Extract the [x, y] coordinate from the center of the cell holding the provided text.  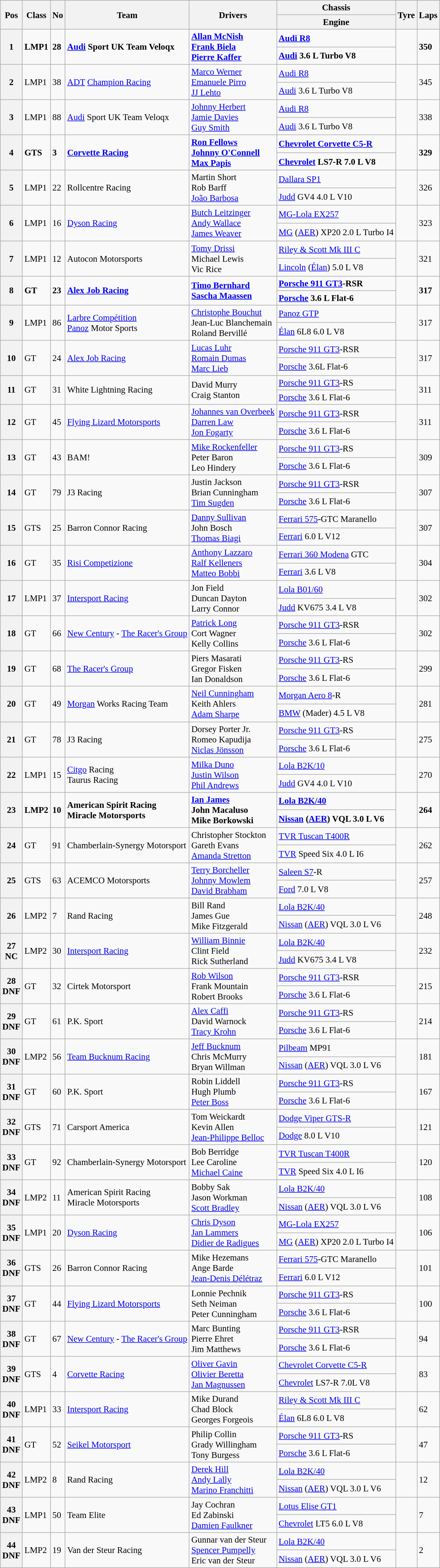
37DNF [12, 1304]
43 [58, 457]
Dallara SP1 [336, 179]
Panoz GTP [336, 314]
79 [58, 493]
45 [58, 422]
71 [58, 1127]
Chevrolet LT5 6.0 L V8 [336, 1524]
63 [58, 881]
Lonnie Pechnik Seth Neiman Peter Cunningham [233, 1304]
Tom Weickardt Kevin Allen Jean-Philippe Belloc [233, 1127]
Team [127, 15]
28 [58, 47]
275 [428, 739]
Class [36, 15]
Timo Bernhard Sascha Maassen [233, 290]
Butch Leitzinger Andy Wallace James Weaver [233, 223]
52 [58, 1444]
88 [58, 117]
Dodge 8.0 L V10 [336, 1136]
BMW (Mader) 4.5 L V8 [336, 713]
248 [428, 916]
Citgo Racing Taurus Racing [127, 775]
92 [58, 1162]
108 [428, 1198]
Robin Liddell Hugh Plumb Peter Boss [233, 1092]
Ford 7.0 L V8 [336, 889]
32DNF [12, 1127]
Autocon Motorsports [127, 259]
Tyre [407, 15]
Mike Durand Chad Block Georges Forgeois [233, 1409]
94 [428, 1339]
215 [428, 986]
309 [428, 457]
29DNF [12, 1021]
67 [58, 1339]
Risi Competizione [127, 563]
Chevrolet LS7-R 7.0 L V8 [336, 162]
Bobby Sak Jason Workman Scott Bradley [233, 1198]
61 [58, 1021]
Anthony Lazzaro Ralf Kelleners Matteo Bobbi [233, 563]
Carsport America [127, 1127]
100 [428, 1304]
Dorsey Porter Jr. Romeo Kapudija Niclas Jönsson [233, 739]
41DNF [12, 1444]
Ron Fellows Johnny O'Connell Max Papis [233, 153]
Cirtek Motorsport [127, 986]
Philip Collin Grady Willingham Tony Burgess [233, 1444]
214 [428, 1021]
9 [12, 323]
Dodge Viper GTS-R [336, 1118]
60 [58, 1092]
BAM! [127, 457]
Laps [428, 15]
299 [428, 669]
66 [58, 634]
Saleen S7-R [336, 872]
323 [428, 223]
36DNF [12, 1268]
17 [12, 598]
Oliver Gavin Olivier Beretta Jan Magnussen [233, 1374]
Gunnar van der Steur Spencer Pumpelly Eric van der Steur [233, 1550]
31DNF [12, 1092]
The Racer's Group [127, 669]
Marco Werner Emanuele Pirro JJ Lehto [233, 82]
326 [428, 188]
49 [58, 704]
44DNF [12, 1550]
14 [12, 493]
Lotus Elise GT1 [336, 1506]
Chevrolet LS7-R 7.0L V8 [336, 1383]
ADT Champion Racing [127, 82]
28DNF [12, 986]
Morgan Aero 8-R [336, 695]
31 [58, 390]
264 [428, 810]
47 [428, 1444]
34DNF [12, 1198]
40DNF [12, 1409]
270 [428, 775]
338 [428, 117]
Milka Duno Justin Wilson Phil Andrews [233, 775]
Team Bucknum Racing [127, 1057]
281 [428, 704]
Allan McNish Frank Biela Pierre Kaffer [233, 47]
Lincoln (Élan) 5.0 L V8 [336, 267]
ACEMCO Motorsports [127, 881]
Team Elite [127, 1515]
White Lightning Racing [127, 390]
Jon Field Duncan Dayton Larry Connor [233, 598]
121 [428, 1127]
Ferrari 360 Modena GTC [336, 554]
91 [58, 845]
350 [428, 47]
6 [12, 223]
Rob Wilson Frank Mountain Robert Brooks [233, 986]
Mike Rockenfeller Peter Baron Leo Hindery [233, 457]
Christophe Bouchut Jean-Luc Blanchemain Roland Bervillé [233, 323]
Danny Sullivan John Bosch Thomas Biagi [233, 528]
62 [428, 1409]
Ferrari 3.6 L V8 [336, 572]
Neil Cunningham Keith Ahlers Adam Sharpe [233, 704]
Van der Steur Racing [127, 1550]
232 [428, 951]
181 [428, 1057]
Justin Jackson Brian Cunningham Tim Sugden [233, 493]
Bill Rand James Gue Mike Fitzgerald [233, 916]
329 [428, 153]
30DNF [12, 1057]
Patrick Long Cort Wagner Kelly Collins [233, 634]
Alex Caffi David Warnock Tracy Krohn [233, 1021]
13 [12, 457]
37 [58, 598]
304 [428, 563]
27NC [12, 951]
Pos [12, 15]
86 [58, 323]
William Binnie Clint Field Rick Sutherland [233, 951]
78 [58, 739]
33DNF [12, 1162]
Ian James John Macaluso Mike Borkowski [233, 810]
35 [58, 563]
Derek Hill Andy Lally Marino Franchitti [233, 1480]
345 [428, 82]
Bob Berridge Lee Caroline Michael Caine [233, 1162]
Seikel Motorsport [127, 1444]
120 [428, 1162]
44 [58, 1304]
No [58, 15]
Terry Borcheller Johnny Mowlem David Brabham [233, 881]
Porsche 3.6L Flat-6 [336, 367]
Johnny Herbert Jamie Davies Guy Smith [233, 117]
Martin Short Rob Barff João Barbosa [233, 188]
Lola B01/60 [336, 590]
101 [428, 1268]
38 [58, 82]
David Murry Craig Stanton [233, 390]
106 [428, 1233]
Mike Hezemans Ange Barde Jean-Denis Délétraz [233, 1268]
50 [58, 1515]
35DNF [12, 1233]
18 [12, 634]
1 [12, 47]
Tomy Drissi Michael Lewis Vic Rice [233, 259]
321 [428, 259]
Morgan Works Racing Team [127, 704]
Drivers [233, 15]
30 [58, 951]
5 [12, 188]
42DNF [12, 1480]
83 [428, 1374]
21 [12, 739]
Johannes van Overbeek Darren Law Jon Fogarty [233, 422]
Pilbeam MP91 [336, 1048]
38DNF [12, 1339]
Lola B2K/10 [336, 766]
43DNF [12, 1515]
167 [428, 1092]
257 [428, 881]
Jay Cochran Ed Zabinski Damien Faulkner [233, 1515]
33 [58, 1409]
Chassis [336, 8]
Lucas Luhr Romain Dumas Marc Lieb [233, 358]
56 [58, 1057]
68 [58, 669]
Larbre Compétition Panoz Motor Sports [127, 323]
Marc Bunting Pierre Ehret Jim Matthews [233, 1339]
Chris Dyson Jan Lammers Didier de Radigues [233, 1233]
32 [58, 986]
262 [428, 845]
Piers Masarati Gregor Fisken Ian Donaldson [233, 669]
Engine [336, 22]
Rollcentre Racing [127, 188]
Christopher Stockton Gareth Evans Amanda Stretton [233, 845]
Jeff Bucknum Chris McMurry Bryan Willman [233, 1057]
39DNF [12, 1374]
